Provide the [x, y] coordinate of the cell's center where the given text is located.  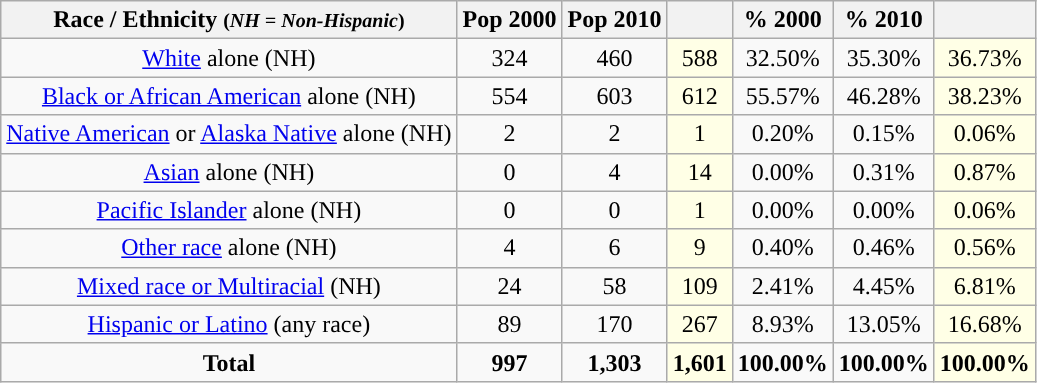
997 [510, 362]
White alone (NH) [229, 58]
460 [614, 58]
267 [700, 324]
0.31% [884, 172]
Race / Ethnicity (NH = Non-Hispanic) [229, 20]
6.81% [984, 286]
35.30% [884, 58]
46.28% [884, 96]
612 [700, 96]
32.50% [782, 58]
Total [229, 362]
170 [614, 324]
Pop 2000 [510, 20]
36.73% [984, 58]
8.93% [782, 324]
% 2010 [884, 20]
0.15% [884, 134]
554 [510, 96]
Asian alone (NH) [229, 172]
1,601 [700, 362]
Other race alone (NH) [229, 248]
38.23% [984, 96]
9 [700, 248]
0.46% [884, 248]
324 [510, 58]
1,303 [614, 362]
Native American or Alaska Native alone (NH) [229, 134]
14 [700, 172]
4.45% [884, 286]
Pacific Islander alone (NH) [229, 210]
2.41% [782, 286]
16.68% [984, 324]
Black or African American alone (NH) [229, 96]
603 [614, 96]
6 [614, 248]
588 [700, 58]
58 [614, 286]
0.40% [782, 248]
89 [510, 324]
13.05% [884, 324]
0.20% [782, 134]
109 [700, 286]
Pop 2010 [614, 20]
% 2000 [782, 20]
0.56% [984, 248]
Mixed race or Multiracial (NH) [229, 286]
24 [510, 286]
55.57% [782, 96]
0.87% [984, 172]
Hispanic or Latino (any race) [229, 324]
